Scan for the cell matching the given text and deliver its [X, Y] coordinate at center. 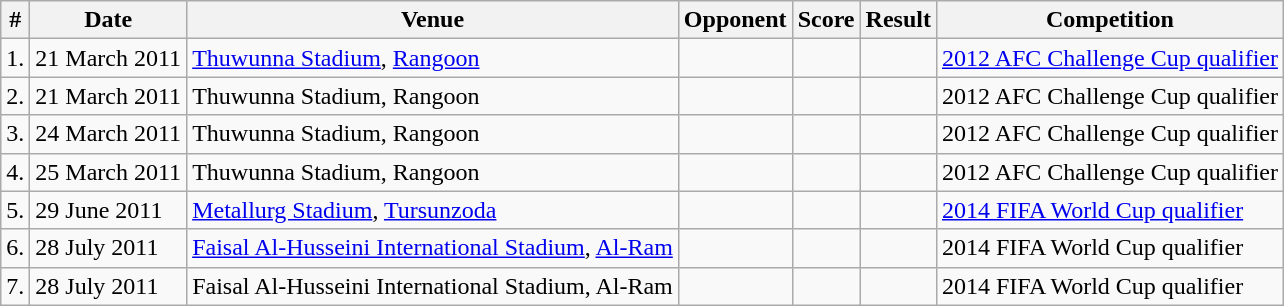
# [16, 20]
25 March 2011 [108, 172]
Opponent [735, 20]
3. [16, 134]
Result [898, 20]
1. [16, 58]
6. [16, 248]
Venue [433, 20]
Date [108, 20]
4. [16, 172]
2. [16, 96]
24 March 2011 [108, 134]
5. [16, 210]
Score [826, 20]
Metallurg Stadium, Tursunzoda [433, 210]
29 June 2011 [108, 210]
Competition [1110, 20]
7. [16, 286]
